Return the [X, Y] coordinate for the center point of the cell that contains the specified text.  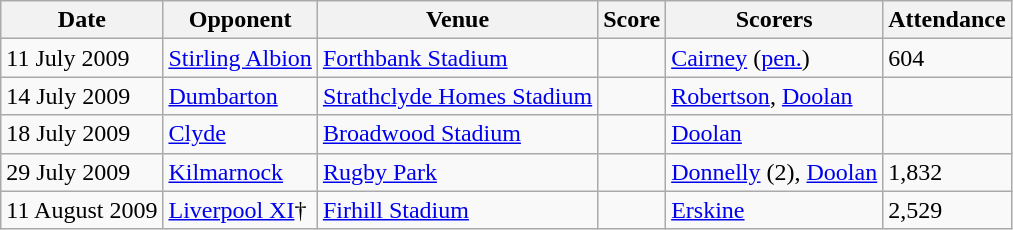
11 August 2009 [82, 210]
Opponent [240, 20]
Score [632, 20]
14 July 2009 [82, 96]
Erskine [774, 210]
2,529 [947, 210]
29 July 2009 [82, 172]
Broadwood Stadium [457, 134]
Rugby Park [457, 172]
604 [947, 58]
Kilmarnock [240, 172]
18 July 2009 [82, 134]
Forthbank Stadium [457, 58]
Dumbarton [240, 96]
Robertson, Doolan [774, 96]
11 July 2009 [82, 58]
Date [82, 20]
Strathclyde Homes Stadium [457, 96]
Liverpool XI† [240, 210]
Stirling Albion [240, 58]
Scorers [774, 20]
Doolan [774, 134]
Venue [457, 20]
Firhill Stadium [457, 210]
1,832 [947, 172]
Cairney (pen.) [774, 58]
Attendance [947, 20]
Donnelly (2), Doolan [774, 172]
Clyde [240, 134]
